From the cell containing the given text, extract its center point as [x, y] coordinate. 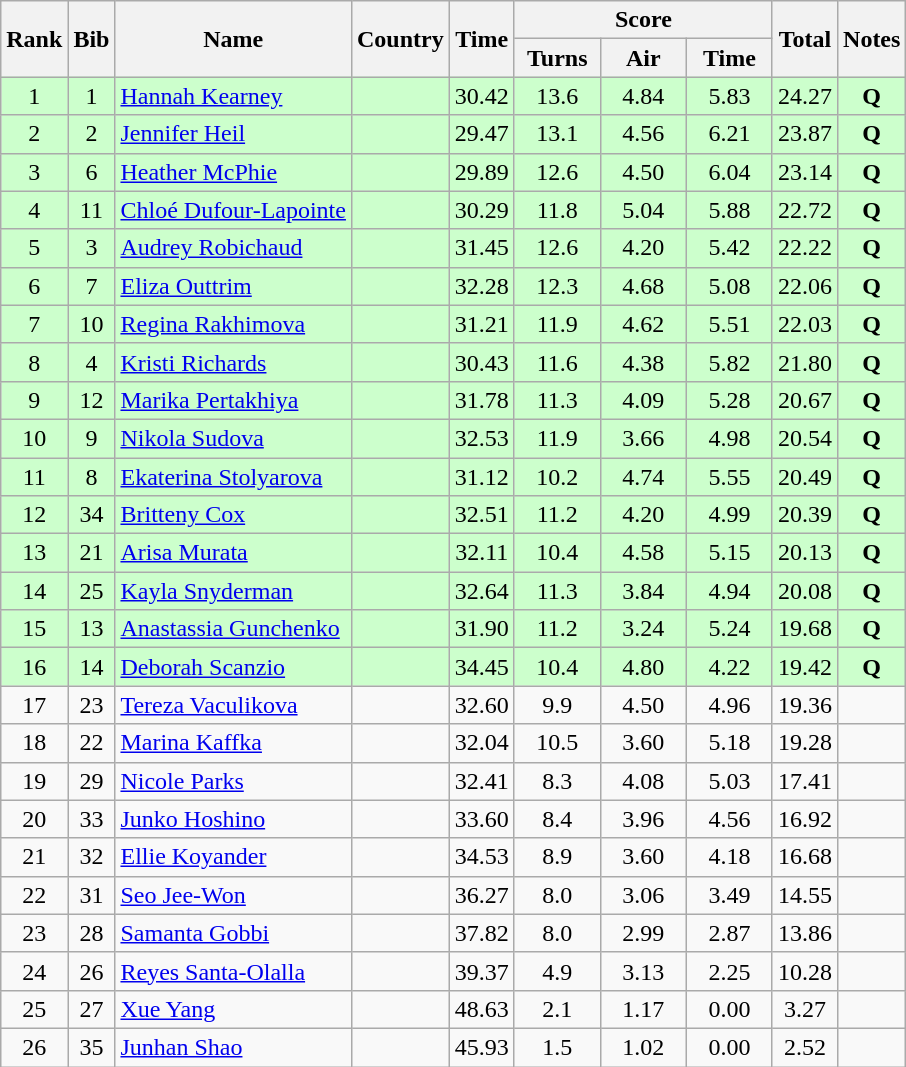
20.54 [804, 438]
5.55 [729, 477]
13.6 [557, 96]
24.27 [804, 96]
Xue Yang [234, 1009]
32 [92, 857]
Kristi Richards [234, 362]
Chloé Dufour-Lapointe [234, 210]
45.93 [482, 1047]
5.88 [729, 210]
Seo Jee-Won [234, 895]
14.55 [804, 895]
1.17 [643, 1009]
39.37 [482, 971]
3.49 [729, 895]
12.3 [557, 286]
Junko Hoshino [234, 819]
32.60 [482, 705]
5.83 [729, 96]
Score [643, 20]
Ellie Koyander [234, 857]
Nikola Sudova [234, 438]
20.08 [804, 591]
Hannah Kearney [234, 96]
33 [92, 819]
32.28 [482, 286]
4.18 [729, 857]
4.74 [643, 477]
Turns [557, 58]
Junhan Shao [234, 1047]
5.15 [729, 553]
9.9 [557, 705]
22.72 [804, 210]
19.36 [804, 705]
32.64 [482, 591]
Kayla Snyderman [234, 591]
4.08 [643, 781]
31.45 [482, 248]
Ekaterina Stolyarova [234, 477]
Notes [872, 39]
16.68 [804, 857]
17.41 [804, 781]
30.42 [482, 96]
18 [34, 743]
4.94 [729, 591]
3.06 [643, 895]
5.28 [729, 400]
3.66 [643, 438]
Marika Pertakhiya [234, 400]
5.42 [729, 248]
32.04 [482, 743]
20.39 [804, 515]
16 [34, 667]
5.18 [729, 743]
31.90 [482, 629]
30.29 [482, 210]
30.43 [482, 362]
15 [34, 629]
4.99 [729, 515]
33.60 [482, 819]
Jennifer Heil [234, 134]
19.28 [804, 743]
29 [92, 781]
4.9 [557, 971]
2.99 [643, 933]
11.8 [557, 210]
10.5 [557, 743]
19 [34, 781]
32.11 [482, 553]
Audrey Robichaud [234, 248]
27 [92, 1009]
3.24 [643, 629]
36.27 [482, 895]
5 [34, 248]
20.67 [804, 400]
3.13 [643, 971]
20.13 [804, 553]
Deborah Scanzio [234, 667]
5.82 [729, 362]
4.38 [643, 362]
11.6 [557, 362]
5.08 [729, 286]
Country [400, 39]
Heather McPhie [234, 172]
3.84 [643, 591]
34.45 [482, 667]
31 [92, 895]
17 [34, 705]
6.04 [729, 172]
19.42 [804, 667]
22.22 [804, 248]
6.21 [729, 134]
4.96 [729, 705]
35 [92, 1047]
8.9 [557, 857]
Marina Kaffka [234, 743]
Regina Rakhimova [234, 324]
4.22 [729, 667]
32.53 [482, 438]
24 [34, 971]
Samanta Gobbi [234, 933]
31.12 [482, 477]
4.84 [643, 96]
4.09 [643, 400]
31.78 [482, 400]
37.82 [482, 933]
22.06 [804, 286]
32.41 [482, 781]
20 [34, 819]
4.80 [643, 667]
2.25 [729, 971]
20.49 [804, 477]
Bib [92, 39]
5.51 [729, 324]
Anastassia Gunchenko [234, 629]
1.02 [643, 1047]
5.03 [729, 781]
28 [92, 933]
8.4 [557, 819]
Total [804, 39]
2.87 [729, 933]
8.3 [557, 781]
Tereza Vaculikova [234, 705]
5.04 [643, 210]
4.98 [729, 438]
29.89 [482, 172]
32.51 [482, 515]
Air [643, 58]
Arisa Murata [234, 553]
Eliza Outtrim [234, 286]
2.1 [557, 1009]
Reyes Santa-Olalla [234, 971]
31.21 [482, 324]
Nicole Parks [234, 781]
48.63 [482, 1009]
10.28 [804, 971]
22.03 [804, 324]
4.62 [643, 324]
3.27 [804, 1009]
13.1 [557, 134]
4.58 [643, 553]
34 [92, 515]
1.5 [557, 1047]
5.24 [729, 629]
3.96 [643, 819]
34.53 [482, 857]
21.80 [804, 362]
23.14 [804, 172]
Rank [34, 39]
29.47 [482, 134]
Name [234, 39]
19.68 [804, 629]
Britteny Cox [234, 515]
10.2 [557, 477]
13.86 [804, 933]
4.68 [643, 286]
16.92 [804, 819]
2.52 [804, 1047]
23.87 [804, 134]
